Identify which cell holds the provided text, then report its [x, y] central coordinate. 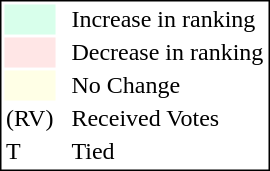
Decrease in ranking [168, 53]
Tied [168, 151]
Increase in ranking [168, 19]
No Change [168, 85]
Received Votes [168, 119]
T [29, 151]
(RV) [29, 119]
